Provide the (X, Y) coordinate of the cell's center where the given text is located.  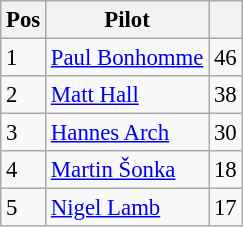
Pilot (128, 20)
3 (24, 133)
Pos (24, 20)
1 (24, 58)
38 (226, 95)
4 (24, 170)
Martin Šonka (128, 170)
2 (24, 95)
Nigel Lamb (128, 208)
18 (226, 170)
Matt Hall (128, 95)
5 (24, 208)
Hannes Arch (128, 133)
17 (226, 208)
Paul Bonhomme (128, 58)
30 (226, 133)
46 (226, 58)
